Search for the cell housing the specified text and yield its (x, y) center coordinate. 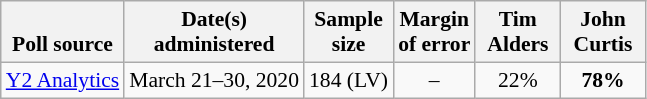
JohnCurtis (602, 32)
March 21–30, 2020 (214, 80)
– (434, 80)
Samplesize (348, 32)
184 (LV) (348, 80)
Poll source (62, 32)
22% (518, 80)
Marginof error (434, 32)
Date(s)administered (214, 32)
Y2 Analytics (62, 80)
TimAlders (518, 32)
78% (602, 80)
